Search for the cell housing the specified text and yield its [x, y] center coordinate. 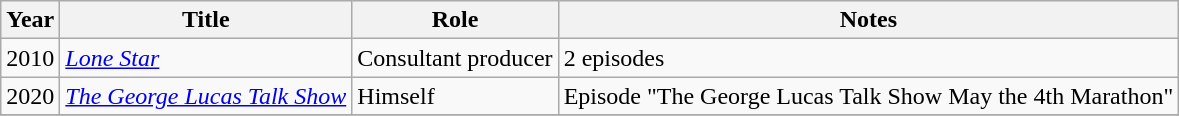
2010 [30, 58]
Year [30, 20]
Role [455, 20]
2 episodes [868, 58]
Episode "The George Lucas Talk Show May the 4th Marathon" [868, 96]
Notes [868, 20]
Consultant producer [455, 58]
2020 [30, 96]
Lone Star [206, 58]
Himself [455, 96]
Title [206, 20]
The George Lucas Talk Show [206, 96]
